Locate the cell with the specified text and output its (X, Y) center coordinate. 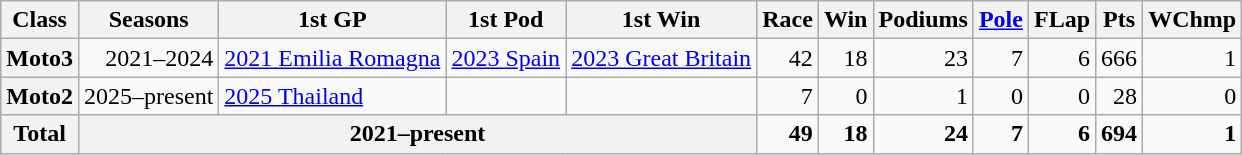
Win (846, 20)
Race (788, 20)
Seasons (148, 20)
2025 Thailand (332, 96)
Pole (1000, 20)
2021–2024 (148, 58)
Pts (1120, 20)
1st Win (662, 20)
Class (40, 20)
FLap (1062, 20)
Total (40, 134)
24 (923, 134)
Podiums (923, 20)
1st Pod (506, 20)
2023 Great Britain (662, 58)
2023 Spain (506, 58)
2025–present (148, 96)
28 (1120, 96)
Moto2 (40, 96)
WChmp (1192, 20)
23 (923, 58)
Moto3 (40, 58)
666 (1120, 58)
49 (788, 134)
1st GP (332, 20)
2021–present (417, 134)
694 (1120, 134)
2021 Emilia Romagna (332, 58)
42 (788, 58)
